Search for the cell housing the specified text and yield its [x, y] center coordinate. 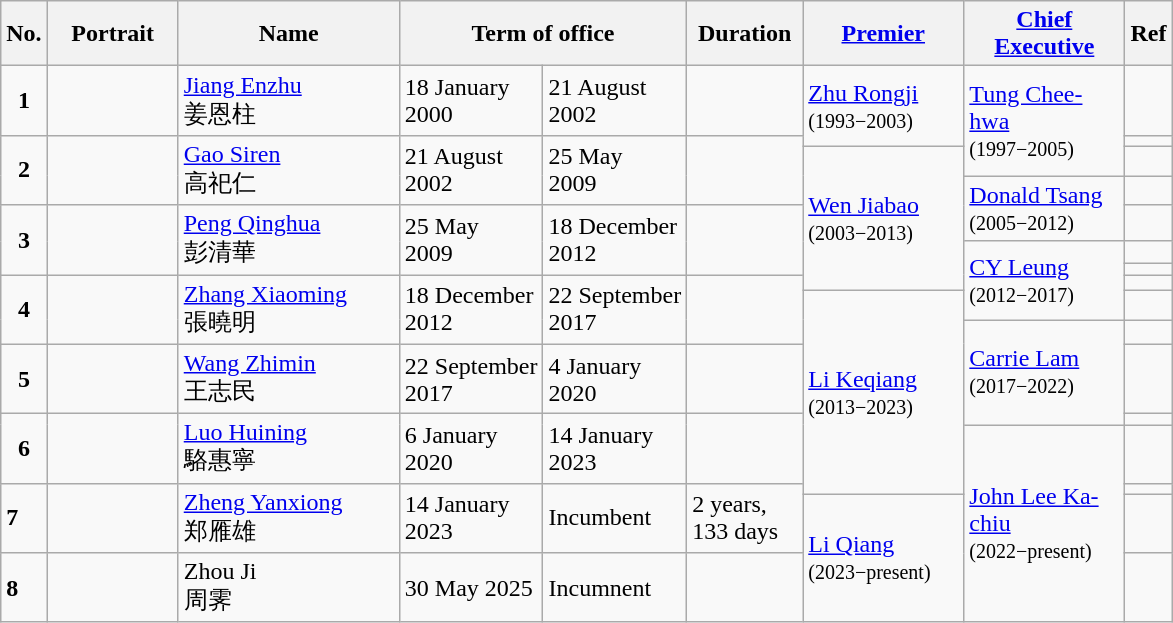
6 January 2020 [471, 449]
Ref [1148, 34]
8 [24, 588]
1 [24, 101]
Zhu Rongji(1993−2003) [884, 106]
Gao Siren高祀仁 [288, 170]
Duration [745, 34]
4 January 2020 [615, 379]
CY Leung(2012−2017) [1044, 280]
Zheng Yanxiong郑雁雄 [288, 518]
18 January2000 [471, 101]
21 August2002 [615, 101]
Zhou Ji周霁 [288, 588]
Wang Zhimin王志民 [288, 379]
5 [24, 379]
Wen Jiabao(2003−2013) [884, 219]
Li Qiang(2023−present) [884, 558]
Carrie Lam(2017−2022) [1044, 372]
Premier [884, 34]
John Lee Ka-chiu(2022−present) [1044, 524]
Term of office [542, 34]
7 [24, 518]
Li Keqiang(2013−2023) [884, 392]
Incumbent [615, 518]
Luo Huining駱惠寧 [288, 449]
No. [24, 34]
4 [24, 309]
30 May 2025 [471, 588]
Zhang Xiaoming張曉明 [288, 309]
21 August 2002 [471, 170]
Chief Executive [1044, 34]
Donald Tsang(2005−2012) [1044, 208]
2 years,133 days [745, 518]
Jiang Enzhu姜恩柱 [288, 101]
3 [24, 240]
Portrait [112, 34]
Name [288, 34]
6 [24, 449]
2 [24, 170]
Peng Qinghua彭清華 [288, 240]
Tung Chee-hwa(1997−2005) [1044, 121]
Incumnent [615, 588]
